Search for the cell housing the specified text and yield its [X, Y] center coordinate. 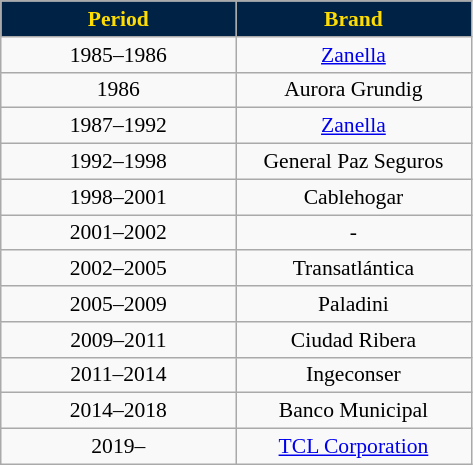
2009–2011 [118, 340]
Aurora Grundig [354, 90]
2005–2009 [118, 304]
- [354, 233]
Transatlántica [354, 269]
Banco Municipal [354, 411]
2019– [118, 447]
1987–1992 [118, 126]
TCL Corporation [354, 447]
Period [118, 19]
Cablehogar [354, 197]
2001–2002 [118, 233]
General Paz Seguros [354, 162]
1992–1998 [118, 162]
2002–2005 [118, 269]
Paladini [354, 304]
Ciudad Ribera [354, 340]
Ingeconser [354, 375]
1985–1986 [118, 55]
1998–2001 [118, 197]
1986 [118, 90]
2014–2018 [118, 411]
Brand [354, 19]
2011–2014 [118, 375]
